Scan for the cell matching the given text and deliver its (x, y) coordinate at center. 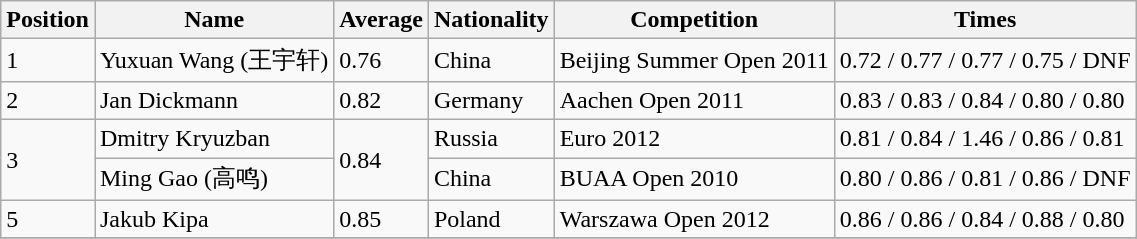
Average (382, 20)
Germany (491, 100)
Dmitry Kryuzban (214, 138)
Times (985, 20)
Poland (491, 219)
Russia (491, 138)
0.85 (382, 219)
Euro 2012 (694, 138)
Jan Dickmann (214, 100)
0.80 / 0.86 / 0.81 / 0.86 / DNF (985, 180)
0.82 (382, 100)
0.83 / 0.83 / 0.84 / 0.80 / 0.80 (985, 100)
Name (214, 20)
5 (48, 219)
Nationality (491, 20)
Yuxuan Wang (王宇轩) (214, 60)
1 (48, 60)
Beijing Summer Open 2011 (694, 60)
0.84 (382, 160)
2 (48, 100)
Position (48, 20)
Warszawa Open 2012 (694, 219)
0.72 / 0.77 / 0.77 / 0.75 / DNF (985, 60)
3 (48, 160)
Ming Gao (高鸣) (214, 180)
0.86 / 0.86 / 0.84 / 0.88 / 0.80 (985, 219)
0.81 / 0.84 / 1.46 / 0.86 / 0.81 (985, 138)
Jakub Kipa (214, 219)
0.76 (382, 60)
Competition (694, 20)
BUAA Open 2010 (694, 180)
Aachen Open 2011 (694, 100)
